Return [X, Y] of the center of cell containing provided text 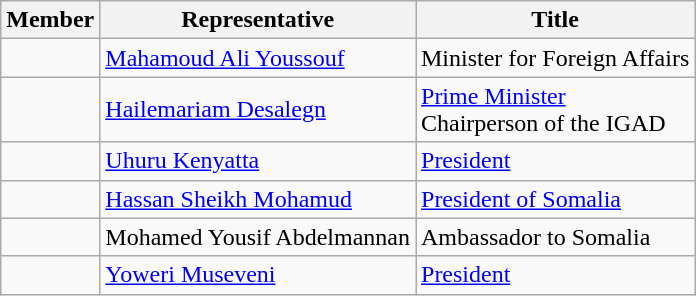
Representative [258, 20]
Mahamoud Ali Youssouf [258, 58]
President of Somalia [556, 199]
Ambassador to Somalia [556, 237]
Hailemariam Desalegn [258, 110]
Hassan Sheikh Mohamud [258, 199]
Minister for Foreign Affairs [556, 58]
Prime Minister Chairperson of the IGAD [556, 110]
Uhuru Kenyatta [258, 161]
Mohamed Yousif Abdelmannan [258, 237]
Yoweri Museveni [258, 275]
Title [556, 20]
Member [50, 20]
